Return the [x, y] coordinate for the center point of the cell that contains the specified text.  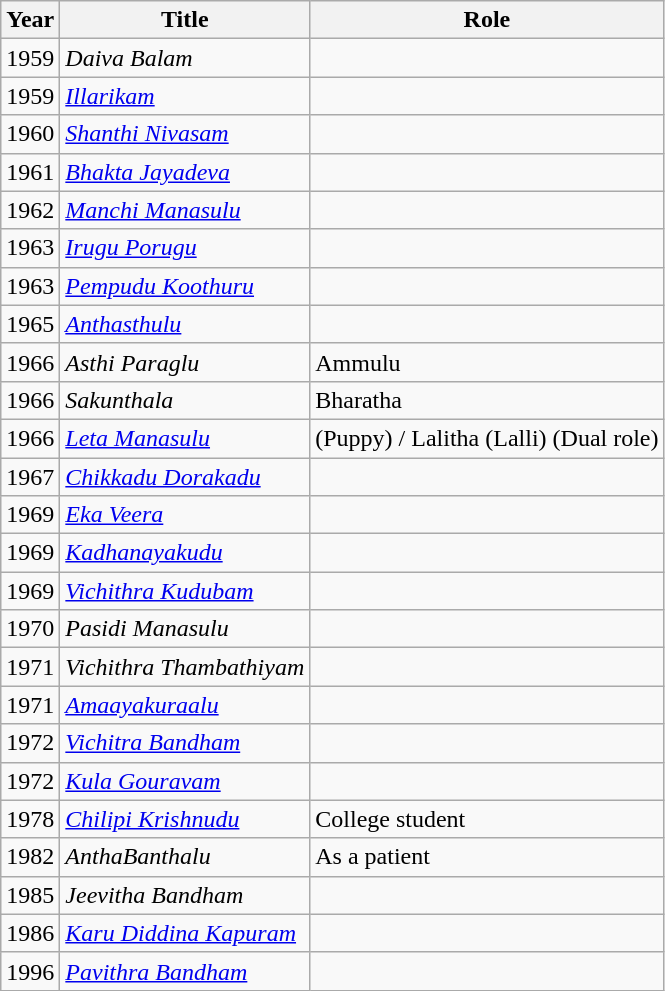
Leta Manasulu [185, 438]
Vichithra Kudubam [185, 591]
Vichithra Thambathiyam [185, 667]
Anthasthulu [185, 324]
Jeevitha Bandham [185, 895]
1970 [30, 629]
Eka Veera [185, 515]
Illarikam [185, 96]
AnthaBanthalu [185, 857]
Vichitra Bandham [185, 743]
Year [30, 20]
Title [185, 20]
1962 [30, 210]
Pasidi Manasulu [185, 629]
As a patient [487, 857]
Daiva Balam [185, 58]
Chilipi Krishnudu [185, 819]
Pempudu Koothuru [185, 286]
College student [487, 819]
Asthi Paraglu [185, 362]
1965 [30, 324]
1978 [30, 819]
1967 [30, 477]
(Puppy) / Lalitha (Lalli) (Dual role) [487, 438]
1985 [30, 895]
Shanthi Nivasam [185, 134]
1986 [30, 933]
Pavithra Bandham [185, 971]
Sakunthala [185, 400]
Kadhanayakudu [185, 553]
1996 [30, 971]
Chikkadu Dorakadu [185, 477]
Kula Gouravam [185, 781]
Bharatha [487, 400]
Bhakta Jayadeva [185, 172]
1961 [30, 172]
1960 [30, 134]
Irugu Porugu [185, 248]
Karu Diddina Kapuram [185, 933]
Manchi Manasulu [185, 210]
1982 [30, 857]
Ammulu [487, 362]
Amaayakuraalu [185, 705]
Role [487, 20]
